Return (X, Y) of the center of cell containing provided text 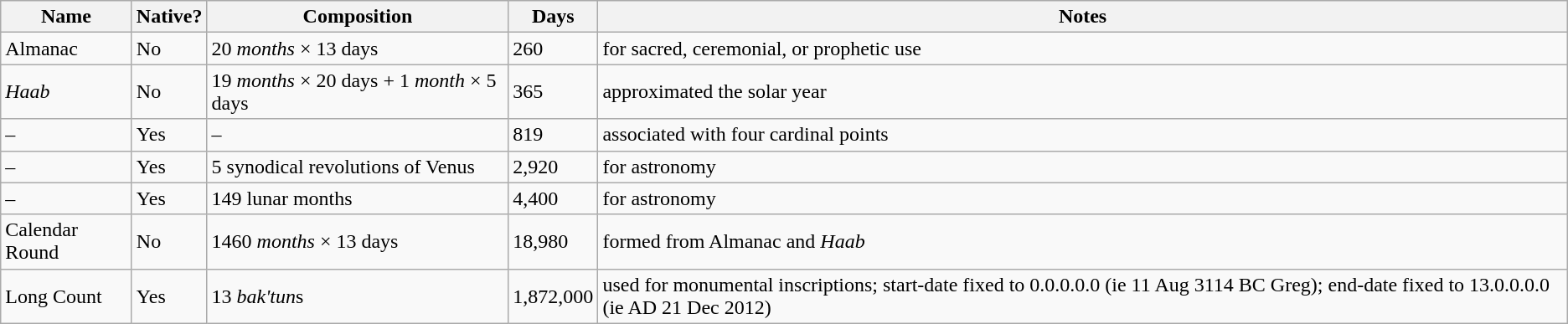
Notes (1082, 17)
used for monumental inscriptions; start-date fixed to 0.0.0.0.0 (ie 11 Aug 3114 BC Greg); end-date fixed to 13.0.0.0.0 (ie AD 21 Dec 2012) (1082, 296)
19 months × 20 days + 1 month × 5 days (358, 92)
Name (67, 17)
5 synodical revolutions of Venus (358, 167)
for sacred, ceremonial, or prophetic use (1082, 49)
Long Count (67, 296)
149 lunar months (358, 198)
approximated the solar year (1082, 92)
Days (553, 17)
Almanac (67, 49)
18,980 (553, 241)
Composition (358, 17)
formed from Almanac and Haab (1082, 241)
20 months × 13 days (358, 49)
1,872,000 (553, 296)
associated with four cardinal points (1082, 135)
2,920 (553, 167)
819 (553, 135)
4,400 (553, 198)
Haab (67, 92)
365 (553, 92)
13 bak'tuns (358, 296)
1460 months × 13 days (358, 241)
Native? (169, 17)
Calendar Round (67, 241)
260 (553, 49)
